Determine the [X, Y] coordinate at the center of the cell enclosing the given text.  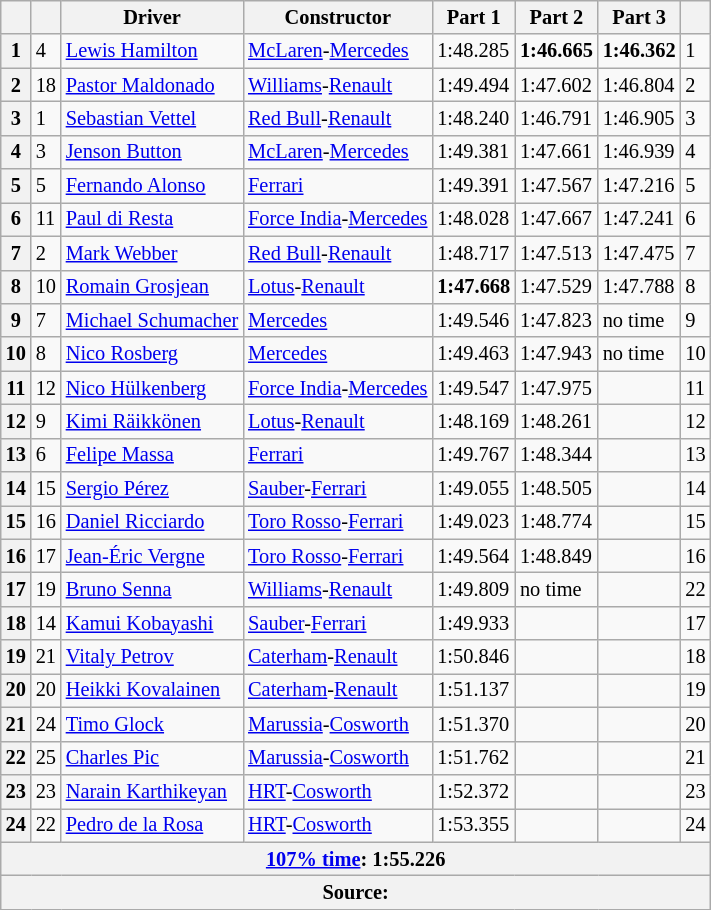
Paul di Resta [152, 219]
1:47.667 [556, 219]
1:48.849 [556, 556]
Part 1 [474, 17]
Part 3 [640, 17]
Daniel Ricciardo [152, 522]
1:52.372 [474, 791]
1:47.475 [640, 253]
1:48.240 [474, 118]
Sebastian Vettel [152, 118]
Source: [356, 892]
1:49.767 [474, 455]
1:46.804 [640, 85]
Jenson Button [152, 152]
1:48.717 [474, 253]
1:47.788 [640, 287]
1:47.943 [556, 354]
Heikki Kovalainen [152, 690]
107% time: 1:55.226 [356, 859]
1:48.774 [556, 522]
1:46.905 [640, 118]
1:51.762 [474, 758]
1:47.513 [556, 253]
1:48.285 [474, 51]
25 [46, 758]
1:47.529 [556, 287]
1:47.668 [474, 287]
Constructor [338, 17]
Timo Glock [152, 724]
1:47.567 [556, 186]
1:49.547 [474, 388]
Romain Grosjean [152, 287]
Narain Karthikeyan [152, 791]
Felipe Massa [152, 455]
Pastor Maldonado [152, 85]
1:49.055 [474, 489]
Kimi Räikkönen [152, 421]
1:49.463 [474, 354]
Nico Rosberg [152, 354]
Driver [152, 17]
1:48.505 [556, 489]
1:47.216 [640, 186]
Fernando Alonso [152, 186]
1:48.028 [474, 219]
Part 2 [556, 17]
1:48.261 [556, 421]
Nico Hülkenberg [152, 388]
1:48.169 [474, 421]
Michael Schumacher [152, 320]
1:50.846 [474, 657]
1:49.494 [474, 85]
Lewis Hamilton [152, 51]
1:49.391 [474, 186]
Jean-Éric Vergne [152, 556]
1:49.809 [474, 589]
1:49.564 [474, 556]
1:47.602 [556, 85]
1:47.975 [556, 388]
1:47.241 [640, 219]
1:49.381 [474, 152]
1:48.344 [556, 455]
1:46.665 [556, 51]
1:46.939 [640, 152]
Kamui Kobayashi [152, 623]
1:46.791 [556, 118]
1:49.546 [474, 320]
Vitaly Petrov [152, 657]
1:51.370 [474, 724]
1:51.137 [474, 690]
1:49.933 [474, 623]
Bruno Senna [152, 589]
Pedro de la Rosa [152, 825]
Charles Pic [152, 758]
Sergio Pérez [152, 489]
1:49.023 [474, 522]
1:47.823 [556, 320]
Mark Webber [152, 253]
1:53.355 [474, 825]
1:47.661 [556, 152]
1:46.362 [640, 51]
